For the text-containing cell, return its midpoint in [x, y] coordinate format. 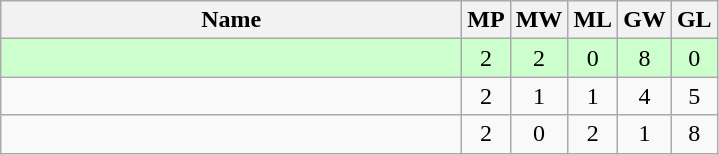
GL [694, 20]
GW [645, 20]
MP [486, 20]
4 [645, 96]
MW [539, 20]
5 [694, 96]
Name [232, 20]
ML [593, 20]
